Scan for the cell matching the given text and deliver its (X, Y) coordinate at center. 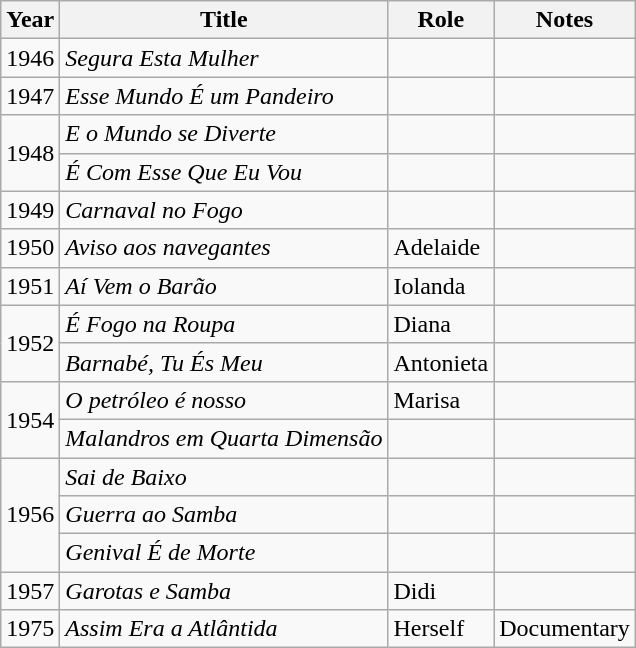
Guerra ao Samba (224, 515)
1957 (30, 591)
1950 (30, 248)
1954 (30, 419)
1948 (30, 153)
Title (224, 20)
Aviso aos navegantes (224, 248)
Segura Esta Mulher (224, 58)
É Com Esse Que Eu Vou (224, 172)
E o Mundo se Diverte (224, 134)
1952 (30, 343)
Assim Era a Atlântida (224, 629)
1956 (30, 515)
O petróleo é nosso (224, 400)
Didi (441, 591)
Iolanda (441, 286)
Marisa (441, 400)
É Fogo na Roupa (224, 324)
Garotas e Samba (224, 591)
1946 (30, 58)
Antonieta (441, 362)
Aí Vem o Barão (224, 286)
Documentary (565, 629)
1975 (30, 629)
Adelaide (441, 248)
Esse Mundo É um Pandeiro (224, 96)
Diana (441, 324)
Sai de Baixo (224, 477)
Year (30, 20)
Genival É de Morte (224, 553)
Role (441, 20)
Barnabé, Tu És Meu (224, 362)
1951 (30, 286)
1949 (30, 210)
Notes (565, 20)
Malandros em Quarta Dimensão (224, 438)
Carnaval no Fogo (224, 210)
1947 (30, 96)
Herself (441, 629)
